Extract the [x, y] coordinate from the center of the cell holding the provided text.  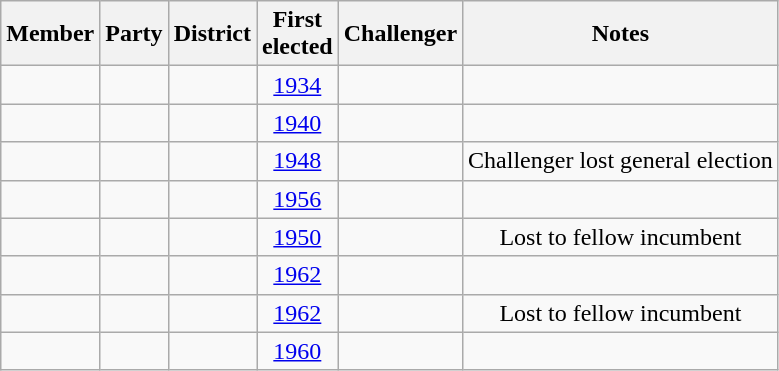
1948 [297, 161]
Party [134, 34]
Challenger [400, 34]
1950 [297, 237]
1956 [297, 199]
1960 [297, 351]
1940 [297, 123]
Notes [621, 34]
Challenger lost general election [621, 161]
District [212, 34]
Firstelected [297, 34]
Member [50, 34]
1934 [297, 85]
